Output the [X, Y] coordinate of the center of the cell containing the given text.  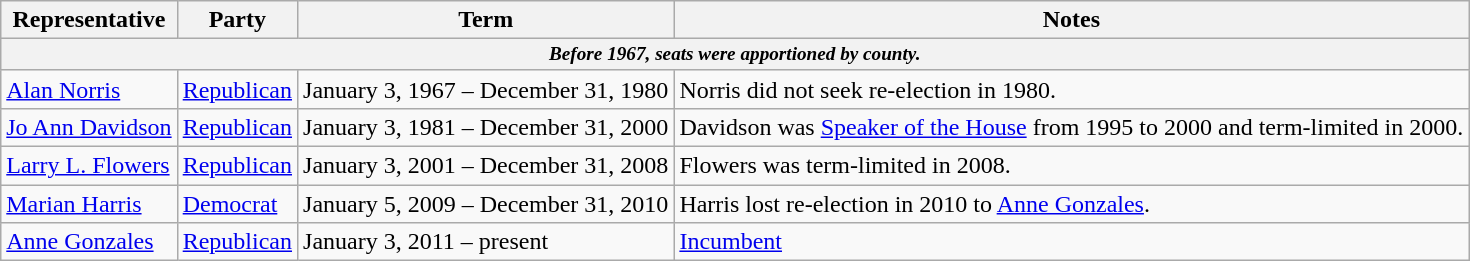
Davidson was Speaker of the House from 1995 to 2000 and term-limited in 2000. [1072, 128]
Larry L. Flowers [89, 166]
Jo Ann Davidson [89, 128]
January 5, 2009 – December 31, 2010 [486, 204]
Harris lost re-election in 2010 to Anne Gonzales. [1072, 204]
Notes [1072, 20]
Democrat [237, 204]
Before 1967, seats were apportioned by county. [735, 55]
Term [486, 20]
Incumbent [1072, 242]
January 3, 2011 – present [486, 242]
Alan Norris [89, 89]
Party [237, 20]
Norris did not seek re-election in 1980. [1072, 89]
Anne Gonzales [89, 242]
Representative [89, 20]
January 3, 1981 – December 31, 2000 [486, 128]
January 3, 2001 – December 31, 2008 [486, 166]
Marian Harris [89, 204]
Flowers was term-limited in 2008. [1072, 166]
January 3, 1967 – December 31, 1980 [486, 89]
